Scan for the cell matching the given text and deliver its (x, y) coordinate at center. 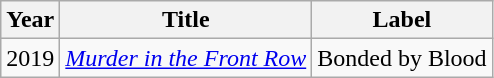
Bonded by Blood (402, 58)
Label (402, 20)
Title (186, 20)
2019 (30, 58)
Year (30, 20)
Murder in the Front Row (186, 58)
